Pinpoint the cell where the given text exists, returning its (x, y) midpoint coordinate. 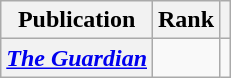
The Guardian (77, 58)
Rank (186, 20)
Publication (77, 20)
